Scan for the cell matching the given text and deliver its [X, Y] coordinate at center. 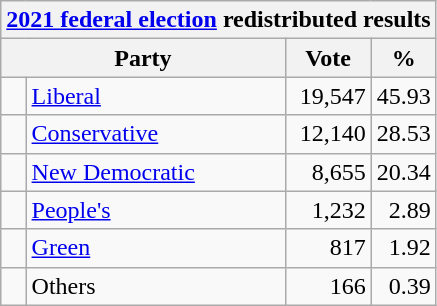
Conservative [156, 134]
% [404, 58]
Party [143, 58]
Green [156, 248]
Others [156, 286]
1.92 [404, 248]
1,232 [328, 210]
People's [156, 210]
2021 federal election redistributed results [218, 20]
12,140 [328, 134]
2.89 [404, 210]
28.53 [404, 134]
Vote [328, 58]
45.93 [404, 96]
20.34 [404, 172]
19,547 [328, 96]
817 [328, 248]
166 [328, 286]
8,655 [328, 172]
0.39 [404, 286]
Liberal [156, 96]
New Democratic [156, 172]
